Search for the cell housing the specified text and yield its (X, Y) center coordinate. 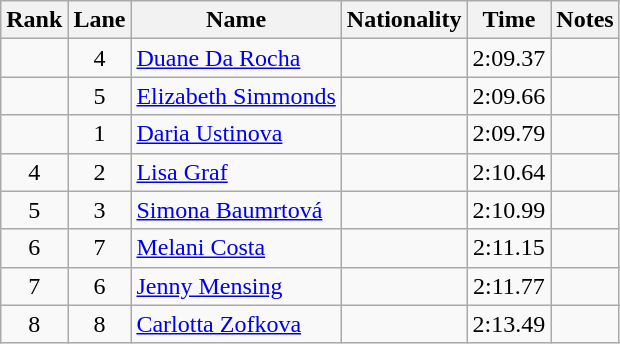
Carlotta Zofkova (236, 324)
2:11.15 (509, 248)
2:13.49 (509, 324)
Name (236, 20)
Time (509, 20)
1 (100, 134)
2:09.37 (509, 58)
2:10.64 (509, 172)
Nationality (404, 20)
2:09.66 (509, 96)
3 (100, 210)
Simona Baumrtová (236, 210)
Notes (585, 20)
2:11.77 (509, 286)
Jenny Mensing (236, 286)
2 (100, 172)
Elizabeth Simmonds (236, 96)
2:09.79 (509, 134)
2:10.99 (509, 210)
Lisa Graf (236, 172)
Duane Da Rocha (236, 58)
Rank (34, 20)
Daria Ustinova (236, 134)
Lane (100, 20)
Melani Costa (236, 248)
